Search for the cell housing the specified text and yield its [x, y] center coordinate. 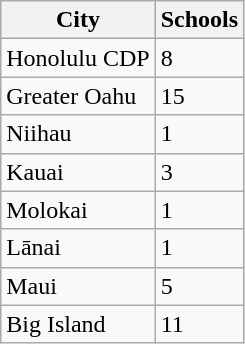
Lānai [78, 248]
11 [199, 324]
3 [199, 172]
City [78, 20]
Maui [78, 286]
Schools [199, 20]
Big Island [78, 324]
Niihau [78, 134]
Greater Oahu [78, 96]
Molokai [78, 210]
Honolulu CDP [78, 58]
15 [199, 96]
8 [199, 58]
5 [199, 286]
Kauai [78, 172]
